Provide the (x, y) coordinate of the cell's center where the given text is located.  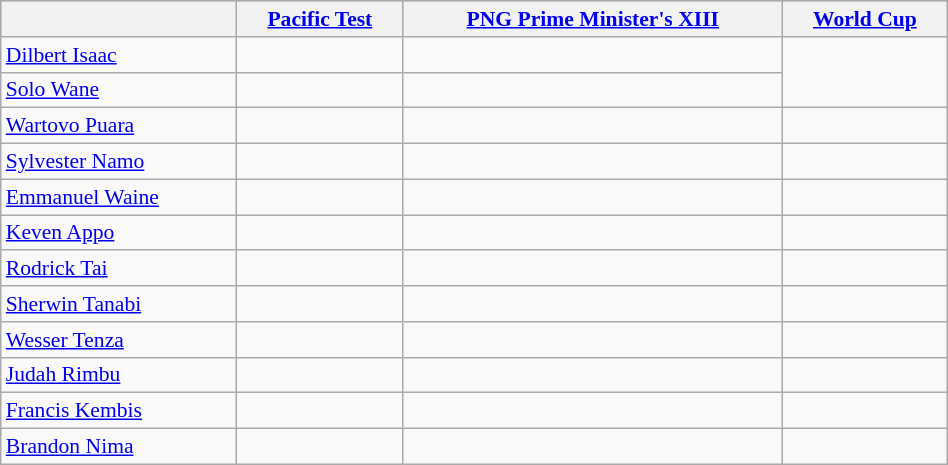
PNG Prime Minister's XIII (593, 19)
Rodrick Tai (119, 269)
Emmanuel Waine (119, 197)
Solo Wane (119, 90)
Sylvester Namo (119, 162)
Wesser Tenza (119, 340)
Dilbert Isaac (119, 55)
Pacific Test (320, 19)
Brandon Nima (119, 447)
World Cup (866, 19)
Wartovo Puara (119, 126)
Sherwin Tanabi (119, 304)
Judah Rimbu (119, 375)
Keven Appo (119, 233)
Francis Kembis (119, 411)
